Return [X, Y] of the center of cell containing provided text 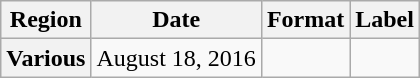
Region [46, 20]
Various [46, 58]
Format [305, 20]
August 18, 2016 [176, 58]
Date [176, 20]
Label [385, 20]
